Extract the [x, y] coordinate from the center of the cell holding the provided text.  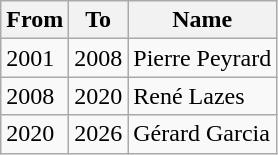
From [35, 20]
Name [202, 20]
René Lazes [202, 96]
2001 [35, 58]
Pierre Peyrard [202, 58]
Gérard Garcia [202, 134]
To [98, 20]
2026 [98, 134]
